Scan for the cell matching the given text and deliver its [x, y] coordinate at center. 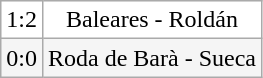
0:0 [22, 58]
Roda de Barà - Sueca [152, 58]
Baleares - Roldán [152, 20]
1:2 [22, 20]
